Pinpoint the cell where the given text exists, returning its (X, Y) midpoint coordinate. 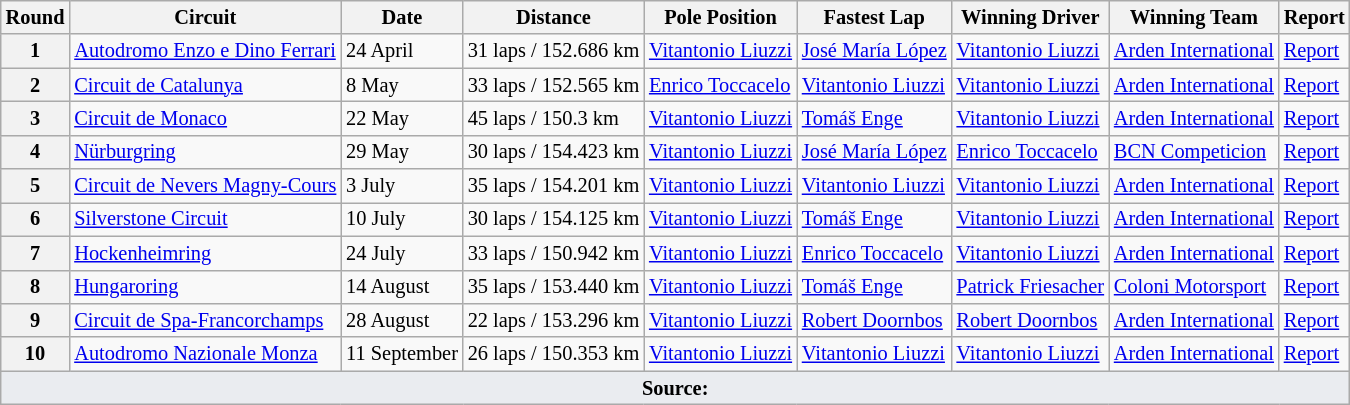
Circuit de Nevers Magny-Cours (205, 186)
1 (36, 51)
Winning Team (1194, 17)
3 (36, 118)
Pole Position (720, 17)
Coloni Motorsport (1194, 287)
10 (36, 354)
8 (36, 287)
BCN Competicion (1194, 152)
2 (36, 85)
Date (402, 17)
Patrick Friesacher (1030, 287)
33 laps / 150.942 km (554, 253)
3 July (402, 186)
6 (36, 219)
26 laps / 150.353 km (554, 354)
Nürburgring (205, 152)
33 laps / 152.565 km (554, 85)
30 laps / 154.125 km (554, 219)
Fastest Lap (874, 17)
11 September (402, 354)
28 August (402, 320)
Circuit de Spa-Francorchamps (205, 320)
35 laps / 153.440 km (554, 287)
9 (36, 320)
Circuit (205, 17)
45 laps / 150.3 km (554, 118)
22 May (402, 118)
Circuit de Catalunya (205, 85)
Distance (554, 17)
Hockenheimring (205, 253)
5 (36, 186)
Source: (676, 388)
Circuit de Monaco (205, 118)
29 May (402, 152)
Silverstone Circuit (205, 219)
10 July (402, 219)
7 (36, 253)
35 laps / 154.201 km (554, 186)
8 May (402, 85)
Autodromo Nazionale Monza (205, 354)
Round (36, 17)
24 July (402, 253)
24 April (402, 51)
Hungaroring (205, 287)
14 August (402, 287)
22 laps / 153.296 km (554, 320)
4 (36, 152)
Winning Driver (1030, 17)
31 laps / 152.686 km (554, 51)
Autodromo Enzo e Dino Ferrari (205, 51)
30 laps / 154.423 km (554, 152)
